Output the [X, Y] coordinate of the center of the cell containing the given text.  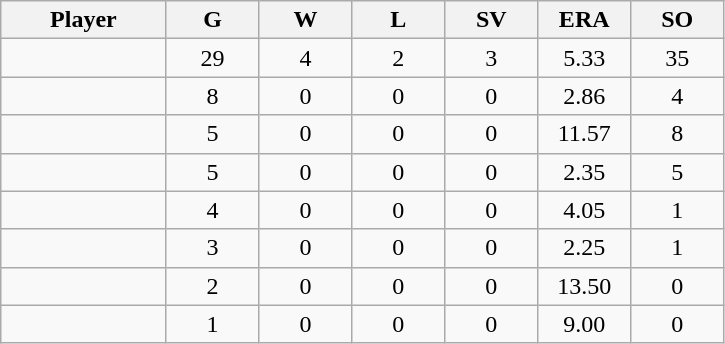
13.50 [584, 286]
29 [212, 58]
SV [492, 20]
L [398, 20]
ERA [584, 20]
W [306, 20]
9.00 [584, 324]
SO [678, 20]
5.33 [584, 58]
4.05 [584, 210]
35 [678, 58]
2.35 [584, 172]
11.57 [584, 134]
2.25 [584, 248]
2.86 [584, 96]
Player [84, 20]
G [212, 20]
